Detect which cell encompasses the target text, then output its (X, Y) center coordinate. 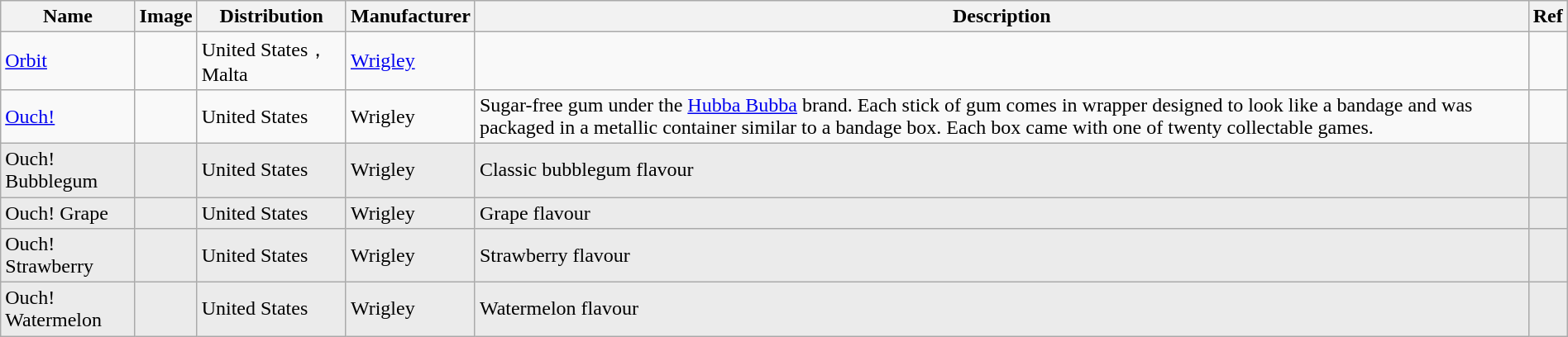
Ref (1548, 17)
Ouch! (68, 116)
Orbit (68, 61)
Distribution (271, 17)
Image (165, 17)
Ouch! Strawberry (68, 256)
Ouch! Bubblegum (68, 170)
Classic bubblegum flavour (1002, 170)
Ouch! Watermelon (68, 309)
Watermelon flavour (1002, 309)
Strawberry flavour (1002, 256)
Grape flavour (1002, 212)
United States，Malta (271, 61)
Description (1002, 17)
Ouch! Grape (68, 212)
Manufacturer (410, 17)
Name (68, 17)
